Identify which cell holds the provided text, then report its [x, y] central coordinate. 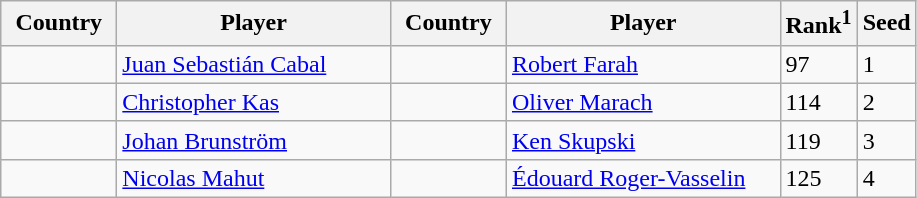
1 [886, 64]
Christopher Kas [254, 102]
Robert Farah [643, 64]
Nicolas Mahut [254, 178]
114 [818, 102]
119 [818, 140]
Johan Brunström [254, 140]
Seed [886, 24]
3 [886, 140]
97 [818, 64]
Rank1 [818, 24]
Ken Skupski [643, 140]
2 [886, 102]
4 [886, 178]
Juan Sebastián Cabal [254, 64]
125 [818, 178]
Oliver Marach [643, 102]
Édouard Roger-Vasselin [643, 178]
